Provide the [x, y] coordinate of the cell's center where the given text is located.  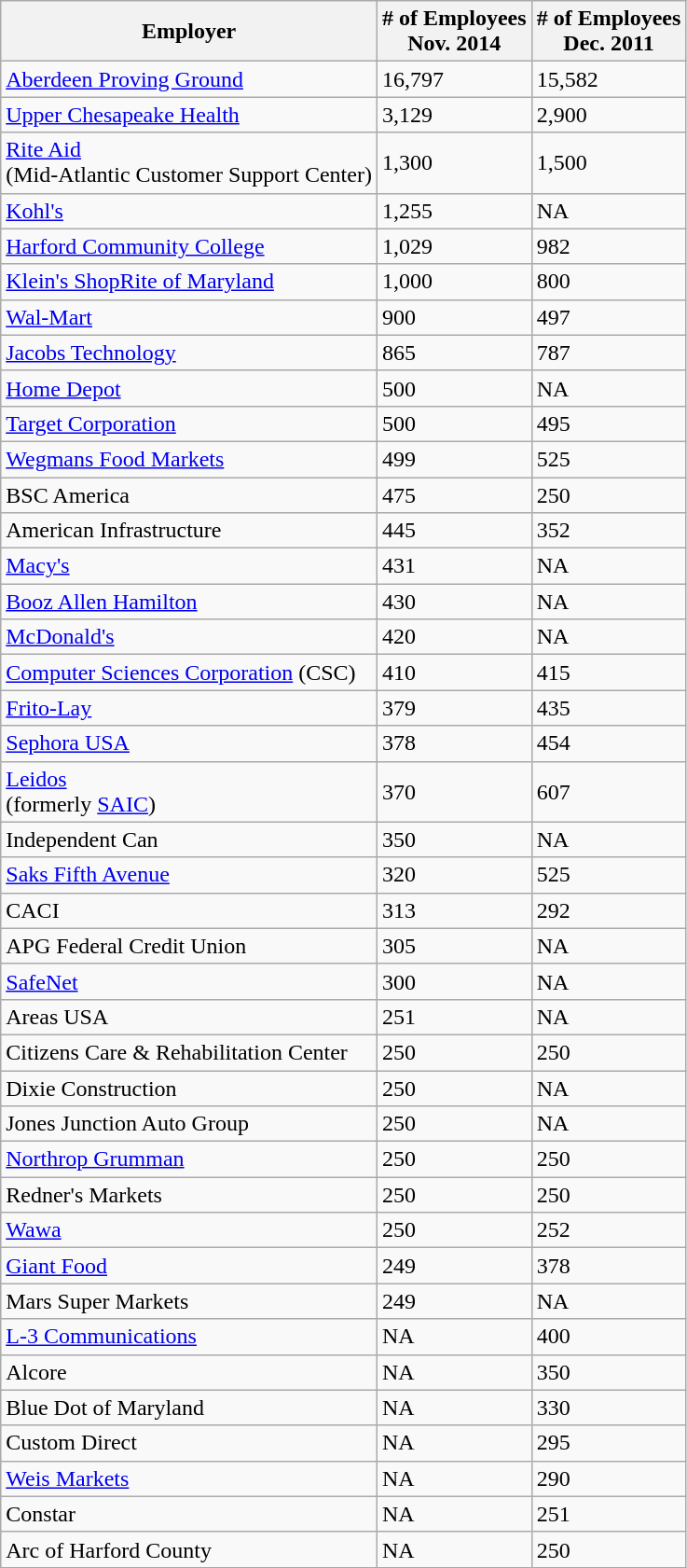
Constar [189, 1514]
15,582 [609, 79]
16,797 [454, 79]
McDonald's [189, 637]
Jacobs Technology [189, 353]
Northrop Grumman [189, 1159]
Aberdeen Proving Ground [189, 79]
1,000 [454, 282]
292 [609, 910]
Wal-Mart [189, 317]
900 [454, 317]
313 [454, 910]
379 [454, 708]
3,129 [454, 115]
800 [609, 282]
Macy's [189, 566]
Wawa [189, 1230]
607 [609, 791]
# of EmployeesNov. 2014 [454, 32]
787 [609, 353]
Harford Community College [189, 246]
Alcore [189, 1372]
445 [454, 531]
Leidos(formerly SAIC) [189, 791]
1,500 [609, 162]
Home Depot [189, 388]
352 [609, 531]
Wegmans Food Markets [189, 459]
497 [609, 317]
L-3 Communications [189, 1337]
Mars Super Markets [189, 1301]
Rite Aid(Mid-Atlantic Customer Support Center) [189, 162]
290 [609, 1478]
APG Federal Credit Union [189, 946]
370 [454, 791]
865 [454, 353]
Citizens Care & Rehabilitation Center [189, 1052]
Giant Food [189, 1266]
420 [454, 637]
495 [609, 423]
SafeNet [189, 981]
300 [454, 981]
Employer [189, 32]
1,029 [454, 246]
431 [454, 566]
Weis Markets [189, 1478]
Jones Junction Auto Group [189, 1124]
Computer Sciences Corporation (CSC) [189, 673]
Target Corporation [189, 423]
Klein's ShopRite of Maryland [189, 282]
Upper Chesapeake Health [189, 115]
Dixie Construction [189, 1089]
BSC America [189, 495]
1,255 [454, 211]
415 [609, 673]
Custom Direct [189, 1443]
CACI [189, 910]
Areas USA [189, 1017]
# of EmployeesDec. 2011 [609, 32]
1,300 [454, 162]
330 [609, 1408]
475 [454, 495]
400 [609, 1337]
410 [454, 673]
Booz Allen Hamilton [189, 602]
252 [609, 1230]
Blue Dot of Maryland [189, 1408]
Sephora USA [189, 743]
Saks Fifth Avenue [189, 875]
435 [609, 708]
295 [609, 1443]
982 [609, 246]
2,900 [609, 115]
454 [609, 743]
American Infrastructure [189, 531]
Redner's Markets [189, 1195]
Arc of Harford County [189, 1549]
320 [454, 875]
Frito-Lay [189, 708]
305 [454, 946]
Kohl's [189, 211]
430 [454, 602]
Independent Can [189, 840]
499 [454, 459]
